Return the (X, Y) coordinate for the center point of the cell that contains the specified text.  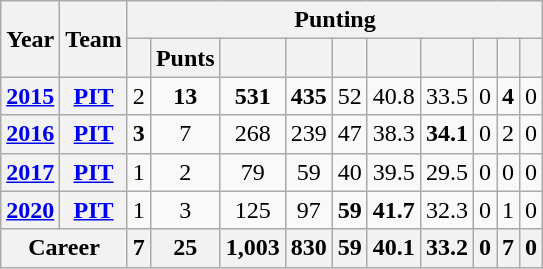
41.7 (394, 210)
2020 (30, 210)
40.1 (394, 248)
2016 (30, 134)
33.2 (446, 248)
Career (64, 248)
33.5 (446, 96)
2015 (30, 96)
239 (308, 134)
Team (94, 39)
32.3 (446, 210)
13 (185, 96)
435 (308, 96)
25 (185, 248)
97 (308, 210)
1,003 (252, 248)
79 (252, 172)
40 (350, 172)
268 (252, 134)
34.1 (446, 134)
40.8 (394, 96)
29.5 (446, 172)
39.5 (394, 172)
Year (30, 39)
531 (252, 96)
Punting (334, 20)
52 (350, 96)
38.3 (394, 134)
4 (508, 96)
125 (252, 210)
2017 (30, 172)
47 (350, 134)
Punts (185, 58)
830 (308, 248)
